Scan for the cell matching the given text and deliver its [X, Y] coordinate at center. 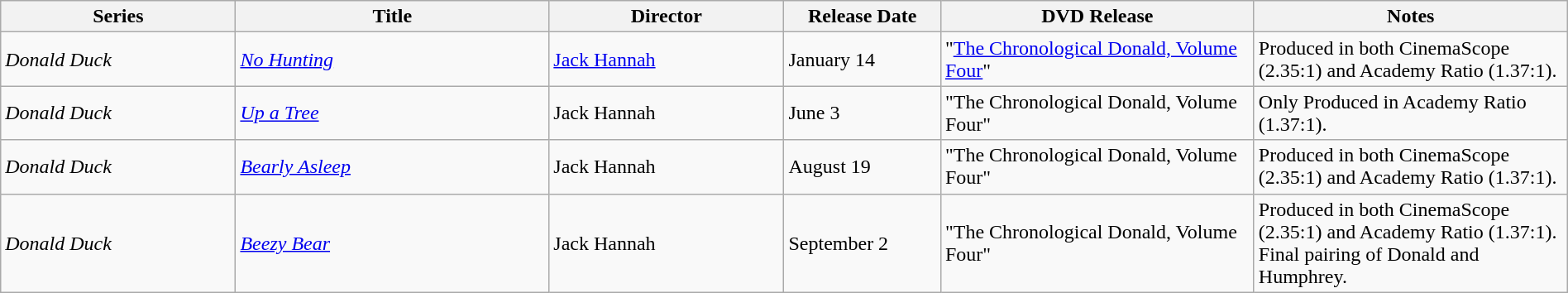
Director [667, 17]
August 19 [862, 167]
Title [392, 17]
Bearly Asleep [392, 167]
No Hunting [392, 60]
Series [118, 17]
DVD Release [1097, 17]
Release Date [862, 17]
Notes [1411, 17]
Beezy Bear [392, 243]
June 3 [862, 113]
Only Produced in Academy Ratio (1.37:1). [1411, 113]
September 2 [862, 243]
Up a Tree [392, 113]
January 14 [862, 60]
Produced in both CinemaScope (2.35:1) and Academy Ratio (1.37:1).Final pairing of Donald and Humphrey. [1411, 243]
